Identify which cell holds the provided text, then report its (x, y) central coordinate. 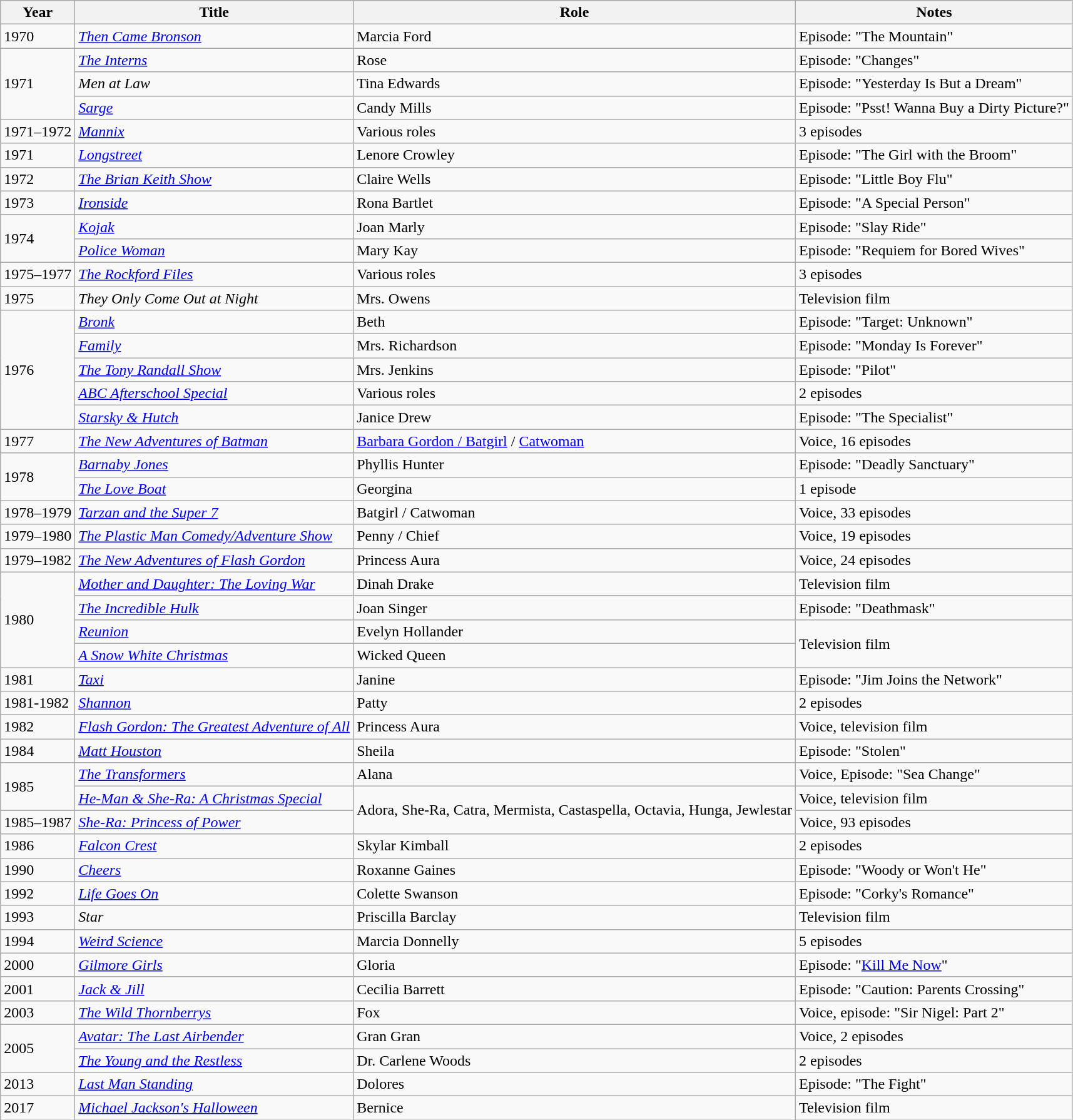
Beth (574, 322)
A Snow White Christmas (214, 655)
Year (38, 13)
Georgina (574, 489)
Evelyn Hollander (574, 631)
Gilmore Girls (214, 965)
Episode: "Pilot" (933, 370)
1986 (38, 846)
Michael Jackson's Halloween (214, 1108)
Sarge (214, 108)
Rona Bartlet (574, 203)
1973 (38, 203)
2003 (38, 1012)
Bronk (214, 322)
Voice, 93 episodes (933, 822)
Priscilla Barclay (574, 917)
Voice, 16 episodes (933, 441)
Marcia Ford (574, 36)
The Rockford Files (214, 274)
They Only Come Out at Night (214, 298)
Then Came Bronson (214, 36)
Episode: "Target: Unknown" (933, 322)
Ironside (214, 203)
Voice, 33 episodes (933, 512)
1975 (38, 298)
1985–1987 (38, 822)
5 episodes (933, 941)
2013 (38, 1084)
1981 (38, 679)
Candy Mills (574, 108)
Janine (574, 679)
Gloria (574, 965)
Adora, She-Ra, Catra, Mermista, Castaspella, Octavia, Hunga, Jewlestar (574, 810)
Mrs. Owens (574, 298)
Weird Science (214, 941)
1971–1972 (38, 131)
Patty (574, 703)
Episode: "The Mountain" (933, 36)
Tina Edwards (574, 84)
The Tony Randall Show (214, 370)
Last Man Standing (214, 1084)
Matt Houston (214, 751)
1979–1980 (38, 536)
She-Ra: Princess of Power (214, 822)
Episode: "Deathmask" (933, 608)
1978–1979 (38, 512)
Episode: "The Specialist" (933, 417)
The Interns (214, 60)
Episode: "The Girl with the Broom" (933, 155)
Barbara Gordon / Batgirl / Catwoman (574, 441)
1984 (38, 751)
Marcia Donnelly (574, 941)
Episode: "Kill Me Now" (933, 965)
The Wild Thornberrys (214, 1012)
2005 (38, 1048)
Tarzan and the Super 7 (214, 512)
Mary Kay (574, 250)
Episode: "Little Boy Flu" (933, 179)
1980 (38, 619)
Life Goes On (214, 893)
Barnaby Jones (214, 465)
Mannix (214, 131)
Mrs. Richardson (574, 346)
Role (574, 13)
The New Adventures of Flash Gordon (214, 560)
Dinah Drake (574, 584)
2001 (38, 989)
Episode: "Corky's Romance" (933, 893)
1976 (38, 370)
Star (214, 917)
The Incredible Hulk (214, 608)
Episode: "Caution: Parents Crossing" (933, 989)
Episode: "Changes" (933, 60)
1985 (38, 787)
Lenore Crowley (574, 155)
Voice, episode: "Sir Nigel: Part 2" (933, 1012)
Longstreet (214, 155)
1979–1982 (38, 560)
1975–1977 (38, 274)
1978 (38, 477)
Dolores (574, 1084)
Starsky & Hutch (214, 417)
Voice, 24 episodes (933, 560)
Skylar Kimball (574, 846)
Joan Singer (574, 608)
Penny / Chief (574, 536)
ABC Afterschool Special (214, 394)
Dr. Carlene Woods (574, 1061)
Cecilia Barrett (574, 989)
Episode: "Monday Is Forever" (933, 346)
Taxi (214, 679)
Janice Drew (574, 417)
Rose (574, 60)
1994 (38, 941)
1974 (38, 238)
1982 (38, 727)
Batgirl / Catwoman (574, 512)
Family (214, 346)
The Young and the Restless (214, 1061)
1972 (38, 179)
1 episode (933, 489)
The New Adventures of Batman (214, 441)
Flash Gordon: The Greatest Adventure of All (214, 727)
1970 (38, 36)
2000 (38, 965)
1993 (38, 917)
Episode: "Psst! Wanna Buy a Dirty Picture?" (933, 108)
Episode: "Yesterday Is But a Dream" (933, 84)
Falcon Crest (214, 846)
Episode: "Stolen" (933, 751)
Cheers (214, 870)
1990 (38, 870)
Mother and Daughter: The Loving War (214, 584)
Title (214, 13)
Men at Law (214, 84)
The Love Boat (214, 489)
Jack & Jill (214, 989)
1981-1982 (38, 703)
Kojak (214, 227)
Claire Wells (574, 179)
Gran Gran (574, 1036)
Voice, 2 episodes (933, 1036)
Joan Marly (574, 227)
Colette Swanson (574, 893)
Roxanne Gaines (574, 870)
Episode: "Requiem for Bored Wives" (933, 250)
Fox (574, 1012)
Alana (574, 775)
Episode: "Jim Joins the Network" (933, 679)
Episode: "Slay Ride" (933, 227)
Wicked Queen (574, 655)
The Brian Keith Show (214, 179)
Sheila (574, 751)
Episode: "Woody or Won't He" (933, 870)
Shannon (214, 703)
Avatar: The Last Airbender (214, 1036)
Mrs. Jenkins (574, 370)
Phyllis Hunter (574, 465)
Voice, Episode: "Sea Change" (933, 775)
Police Woman (214, 250)
The Plastic Man Comedy/Adventure Show (214, 536)
Episode: "The Fight" (933, 1084)
Episode: "A Special Person" (933, 203)
Notes (933, 13)
Reunion (214, 631)
The Transformers (214, 775)
1992 (38, 893)
2017 (38, 1108)
Bernice (574, 1108)
He-Man & She-Ra: A Christmas Special (214, 798)
Episode: "Deadly Sanctuary" (933, 465)
Voice, 19 episodes (933, 536)
1977 (38, 441)
